Search for the cell housing the specified text and yield its [X, Y] center coordinate. 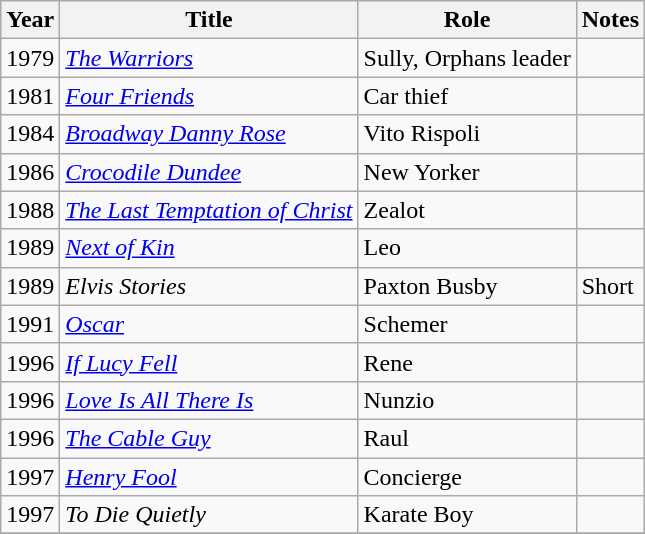
Henry Fool [209, 477]
1986 [30, 172]
Broadway Danny Rose [209, 134]
1981 [30, 96]
Love Is All There Is [209, 400]
1988 [30, 210]
To Die Quietly [209, 515]
Short [610, 286]
Four Friends [209, 96]
Oscar [209, 324]
The Last Temptation of Christ [209, 210]
Concierge [467, 477]
The Cable Guy [209, 438]
New Yorker [467, 172]
If Lucy Fell [209, 362]
Title [209, 20]
Sully, Orphans leader [467, 58]
Raul [467, 438]
Karate Boy [467, 515]
Next of Kin [209, 248]
Year [30, 20]
1984 [30, 134]
The Warriors [209, 58]
Leo [467, 248]
1991 [30, 324]
Role [467, 20]
Schemer [467, 324]
Paxton Busby [467, 286]
Nunzio [467, 400]
Car thief [467, 96]
Crocodile Dundee [209, 172]
Vito Rispoli [467, 134]
Rene [467, 362]
Zealot [467, 210]
Notes [610, 20]
1979 [30, 58]
Elvis Stories [209, 286]
